From the cell containing the given text, extract its center point as [X, Y] coordinate. 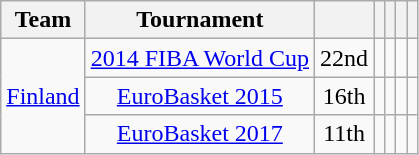
Finland [43, 96]
2014 FIBA World Cup [200, 58]
22nd [344, 58]
16th [344, 96]
Team [43, 20]
11th [344, 134]
Tournament [200, 20]
EuroBasket 2017 [200, 134]
EuroBasket 2015 [200, 96]
